Search for the cell housing the specified text and yield its [x, y] center coordinate. 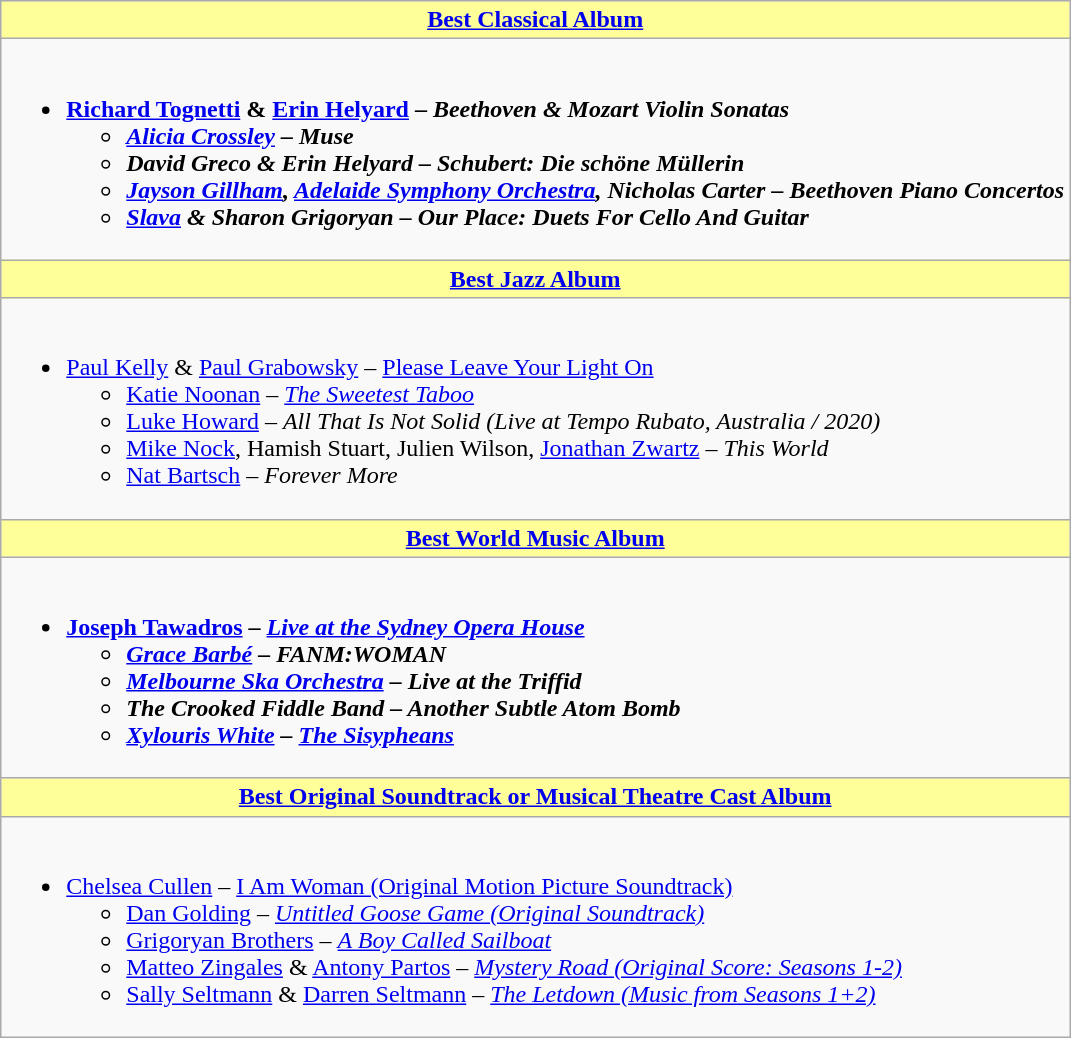
Best Classical Album [536, 20]
Best Jazz Album [536, 279]
Best World Music Album [536, 538]
Best Original Soundtrack or Musical Theatre Cast Album [536, 797]
